Output the (X, Y) coordinate of the center of the cell containing the given text.  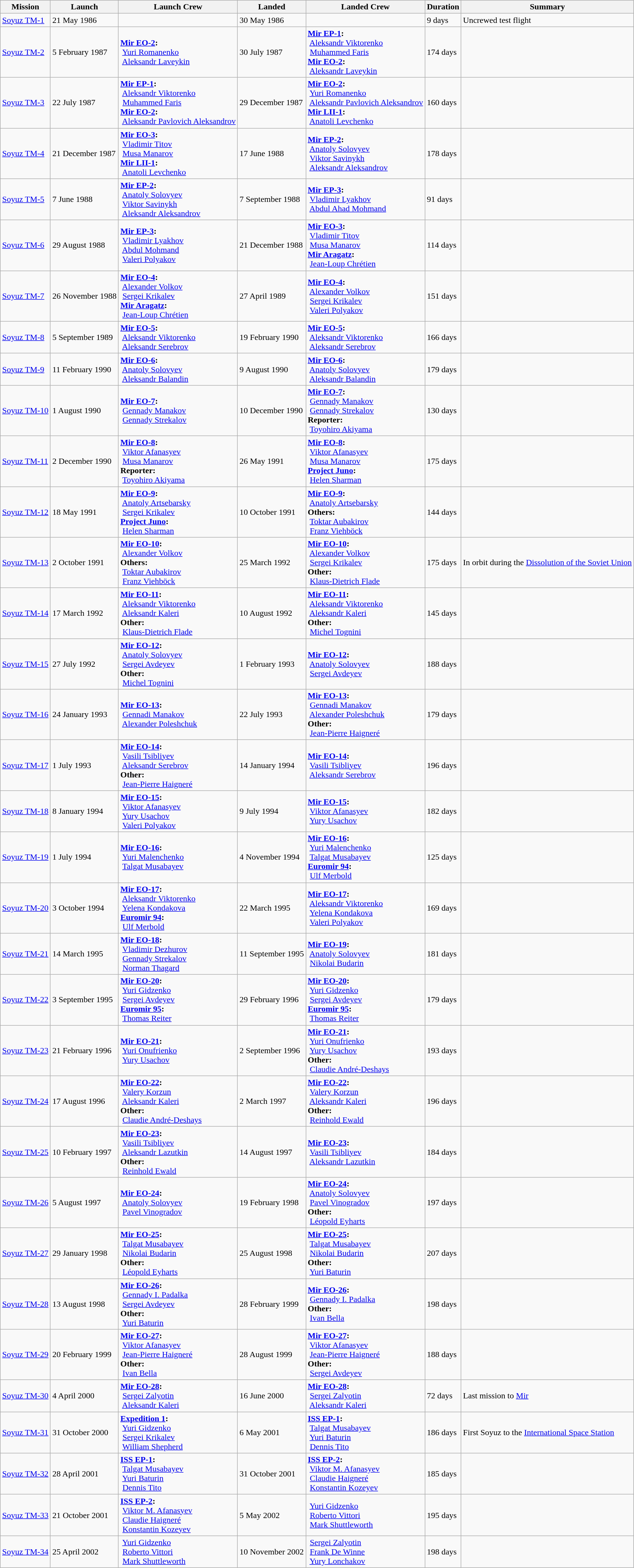
10 February 1997 (84, 1152)
8 January 1994 (84, 811)
28 April 2001 (84, 1474)
21 October 2001 (84, 1515)
Soyuz TM-33 (26, 1515)
Mir EO-15: Viktor Afanasyev Yury Usachov Valeri Polyakov (178, 811)
207 days (443, 1253)
Mir EO-26: Gennady I. Padalka Other: Ivan Bella (365, 1304)
24 January 1993 (84, 715)
184 days (443, 1152)
Mir EO-9: Anatoly Artsebarsky Sergei Krikalev Project Juno: Helen Sharman (178, 512)
Mir EO-10: Alexander Volkov Sergei Krikalev Other: Klaus-Dietrich Flade (365, 563)
Mir EO-22: Valery Korzun Aleksandr Kaleri Other: Reinhold Ewald (365, 1101)
130 days (443, 410)
Mir EO-11: Aleksandr Viktorenko Aleksandr Kaleri Other: Klaus-Dietrich Flade (178, 613)
195 days (443, 1515)
Mir EO-24: Anatoly Solovyev Pavel Vinogradov (178, 1202)
11 September 1995 (272, 954)
20 February 1999 (84, 1355)
18 May 1991 (84, 512)
5 August 1997 (84, 1202)
17 June 1988 (272, 153)
Mission (26, 7)
Soyuz TM-22 (26, 1000)
16 June 2000 (272, 1396)
1 July 1993 (84, 765)
Mir EO-21: Yuri Onufrienko Yury Usachov (178, 1050)
9 July 1994 (272, 811)
Soyuz TM-26 (26, 1202)
27 July 1992 (84, 664)
Mir EO-11: Aleksandr Viktorenko Aleksandr Kaleri Other: Michel Tognini (365, 613)
Soyuz TM-31 (26, 1433)
Soyuz TM-14 (26, 613)
72 days (443, 1396)
Mir EO-22: Valery Korzun Aleksandr Kaleri Other: Claudie André-Deshays (178, 1101)
7 September 1988 (272, 199)
160 days (443, 103)
166 days (443, 337)
Mir EO-23: Vasili Tsibliyev Aleksandr Lazutkin (365, 1152)
22 July 1993 (272, 715)
Mir EO-25: Talgat Musabayev Nikolai Budarin Other: Yuri Baturin (365, 1253)
Soyuz TM-16 (26, 715)
In orbit during the Dissolution of the Soviet Union (547, 563)
29 January 1998 (84, 1253)
Soyuz TM-21 (26, 954)
1 February 1993 (272, 664)
26 November 1988 (84, 296)
11 February 1990 (84, 369)
Mir EO-17: Aleksandr Viktorenko Yelena Kondakova Euromir 94: Ulf Merbold (178, 908)
Mir EO-16: Yuri Malenchenko Talgat Musabayev Euromir 94: Ulf Merbold (365, 857)
Soyuz TM-25 (26, 1152)
Soyuz TM-15 (26, 664)
Mir EO-21: Yuri Onufrienko Yury Usachov Other: Claudie André-Deshays (365, 1050)
Mir EO-16: Yuri Malenchenko Talgat Musabayev (178, 857)
5 February 1987 (84, 52)
Uncrewed test flight (547, 20)
Mir EO-18: Vladimir Dezhurov Gennady Strekalov Norman Thagard (178, 954)
26 May 1991 (272, 461)
Mir EO-23: Vasili Tsibliyev Aleksandr Lazutkin Other: Reinhold Ewald (178, 1152)
Mir EO-26: Gennady I. Padalka Sergei Avdeyev Other: Yuri Baturin (178, 1304)
29 February 1996 (272, 1000)
13 August 1998 (84, 1304)
Soyuz TM-13 (26, 563)
10 November 2002 (272, 1552)
Soyuz TM-34 (26, 1552)
Mir EO-8: Viktor Afanasyev Musa Manarov Reporter: Toyohiro Akiyama (178, 461)
9 days (443, 20)
25 August 1998 (272, 1253)
21 December 1988 (272, 245)
125 days (443, 857)
Mir EP-1: Aleksandr Viktorenko Muhammed Faris Mir EO-2: Aleksandr Pavlovich Aleksandrov (178, 103)
Soyuz TM-27 (26, 1253)
1 July 1994 (84, 857)
Mir EO-4: Alexander Volkov Sergei Krikalev Valeri Polyakov (365, 296)
2 September 1996 (272, 1050)
Soyuz TM-5 (26, 199)
Mir EO-17: Aleksandr Viktorenko Yelena Kondakova Valeri Polyakov (365, 908)
21 May 1986 (84, 20)
197 days (443, 1202)
Mir EO-27: Viktor Afanasyev Jean-Pierre Haigneré Other: Ivan Bella (178, 1355)
Soyuz TM-10 (26, 410)
Soyuz TM-8 (26, 337)
Mir EO-10: Alexander Volkov Others: Toktar Aubakirov Franz Viehböck (178, 563)
17 March 1992 (84, 613)
Mir EO-13: Gennadi Manakov Alexander Poleshchuk (178, 715)
174 days (443, 52)
181 days (443, 954)
14 March 1995 (84, 954)
19 February 1990 (272, 337)
Expedition 1: Yuri Gidzenko Sergei Krikalev William Shepherd (178, 1433)
Soyuz TM-18 (26, 811)
17 August 1996 (84, 1101)
182 days (443, 811)
29 August 1988 (84, 245)
Mir EO-14: Vasili Tsibliyev Aleksandr Serebrov Other: Jean-Pierre Haigneré (178, 765)
Soyuz TM-1 (26, 20)
Mir EO-2: Yuri Romanenko Aleksandr Pavlovich Aleksandrov Mir LII-1: Anatoli Levchenko (365, 103)
Soyuz TM-28 (26, 1304)
Soyuz TM-29 (26, 1355)
25 April 2002 (84, 1552)
28 August 1999 (272, 1355)
185 days (443, 1474)
10 October 1991 (272, 512)
14 January 1994 (272, 765)
Launch (84, 7)
Soyuz TM-6 (26, 245)
144 days (443, 512)
Mir EO-12: Anatoly Solovyev Sergei Avdeyev (365, 664)
Sergei Zalyotin Frank De Winne Yury Lonchakov (365, 1552)
151 days (443, 296)
114 days (443, 245)
2 December 1990 (84, 461)
Mir EO-3: Vladimir Titov Musa Manarov Mir LII-1: Anatoli Levchenko (178, 153)
Soyuz TM-30 (26, 1396)
10 December 1990 (272, 410)
Soyuz TM-19 (26, 857)
4 November 1994 (272, 857)
4 April 2000 (84, 1396)
Mir EO-4: Alexander Volkov Sergei Krikalev Mir Aragatz: Jean-Loup Chrétien (178, 296)
21 February 1996 (84, 1050)
27 April 1989 (272, 296)
31 October 2001 (272, 1474)
30 July 1987 (272, 52)
Mir EO-24: Anatoly Solovyev Pavel Vinogradov Other: Léopold Eyharts (365, 1202)
Soyuz TM-3 (26, 103)
Mir EO-13: Gennadi Manakov Alexander Poleshchuk Other: Jean-Pierre Haigneré (365, 715)
193 days (443, 1050)
3 October 1994 (84, 908)
29 December 1987 (272, 103)
Soyuz TM-12 (26, 512)
Mir EP-3: Vladimir Lyakhov Abdul Ahad Mohmand (365, 199)
Mir EO-27: Viktor Afanasyev Jean-Pierre Haigneré Other: Sergei Avdeyev (365, 1355)
Mir EO-14: Vasili Tsibliyev Aleksandr Serebrov (365, 765)
First Soyuz to the International Space Station (547, 1433)
Soyuz TM-20 (26, 908)
Mir EO-19: Anatoly Solovyev Nikolai Budarin (365, 954)
21 December 1987 (84, 153)
2 March 1997 (272, 1101)
178 days (443, 153)
Soyuz TM-11 (26, 461)
Duration (443, 7)
2 October 1991 (84, 563)
5 September 1989 (84, 337)
169 days (443, 908)
10 August 1992 (272, 613)
28 February 1999 (272, 1304)
Launch Crew (178, 7)
19 February 1998 (272, 1202)
Soyuz TM-9 (26, 369)
1 August 1990 (84, 410)
31 October 2000 (84, 1433)
14 August 1997 (272, 1152)
Landed (272, 7)
Mir EP-3: Vladimir Lyakhov Abdul Mohmand Valeri Polyakov (178, 245)
9 August 1990 (272, 369)
Soyuz TM-23 (26, 1050)
3 September 1995 (84, 1000)
Last mission to Mir (547, 1396)
Mir EO-9: Anatoly Artsebarsky Others: Toktar Aubakirov Franz Viehböck (365, 512)
Summary (547, 7)
145 days (443, 613)
Landed Crew (365, 7)
22 July 1987 (84, 103)
7 June 1988 (84, 199)
Soyuz TM-32 (26, 1474)
22 March 1995 (272, 908)
6 May 2001 (272, 1433)
Mir EO-7: Gennady Manakov Gennady Strekalov Reporter: Toyohiro Akiyama (365, 410)
91 days (443, 199)
Mir EO-25: Talgat Musabayev Nikolai Budarin Other: Léopold Eyharts (178, 1253)
186 days (443, 1433)
Mir EP-1: Aleksandr Viktorenko Muhammed Faris Mir EO-2: Aleksandr Laveykin (365, 52)
Mir EO-3: Vladimir Titov Musa Manarov Mir Aragatz: Jean-Loup Chrétien (365, 245)
Soyuz TM-24 (26, 1101)
Mir EO-8: Viktor Afanasyev Musa Manarov Project Juno: Helen Sharman (365, 461)
Mir EO-7: Gennady Manakov Gennady Strekalov (178, 410)
Mir EO-2: Yuri Romanenko Aleksandr Laveykin (178, 52)
30 May 1986 (272, 20)
Soyuz TM-4 (26, 153)
Soyuz TM-2 (26, 52)
5 May 2002 (272, 1515)
Mir EO-15: Viktor Afanasyev Yury Usachov (365, 811)
Soyuz TM-7 (26, 296)
Mir EO-12: Anatoly Solovyev Sergei Avdeyev Other: Michel Tognini (178, 664)
Soyuz TM-17 (26, 765)
25 March 1992 (272, 563)
